From the cell containing the given text, extract its center point as [X, Y] coordinate. 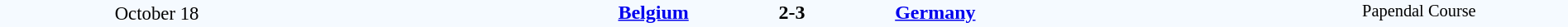
Belgium [501, 12]
2-3 [791, 12]
October 18 [157, 13]
Germany [1082, 12]
Papendal Course [1419, 13]
